Locate the cell with the specified text and output its [X, Y] center coordinate. 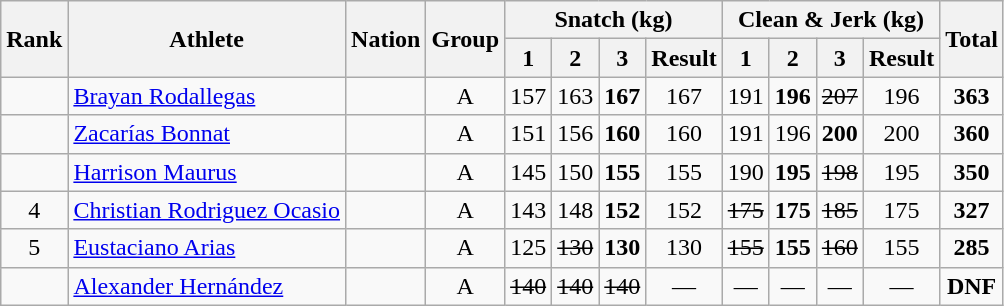
163 [576, 96]
157 [528, 96]
Clean & Jerk (kg) [831, 20]
Alexander Hernández [207, 286]
Athlete [207, 39]
Eustaciano Arias [207, 248]
363 [972, 96]
190 [746, 172]
Rank [34, 39]
150 [576, 172]
360 [972, 134]
143 [528, 210]
145 [528, 172]
350 [972, 172]
5 [34, 248]
156 [576, 134]
Brayan Rodallegas [207, 96]
Zacarías Bonnat [207, 134]
148 [576, 210]
207 [840, 96]
185 [840, 210]
151 [528, 134]
327 [972, 210]
Group [466, 39]
Harrison Maurus [207, 172]
Christian Rodriguez Ocasio [207, 210]
4 [34, 210]
Snatch (kg) [614, 20]
285 [972, 248]
Nation [386, 39]
198 [840, 172]
DNF [972, 286]
125 [528, 248]
Total [972, 39]
